Capture the cell that displays the provided text and extract its (X, Y) central coordinate. 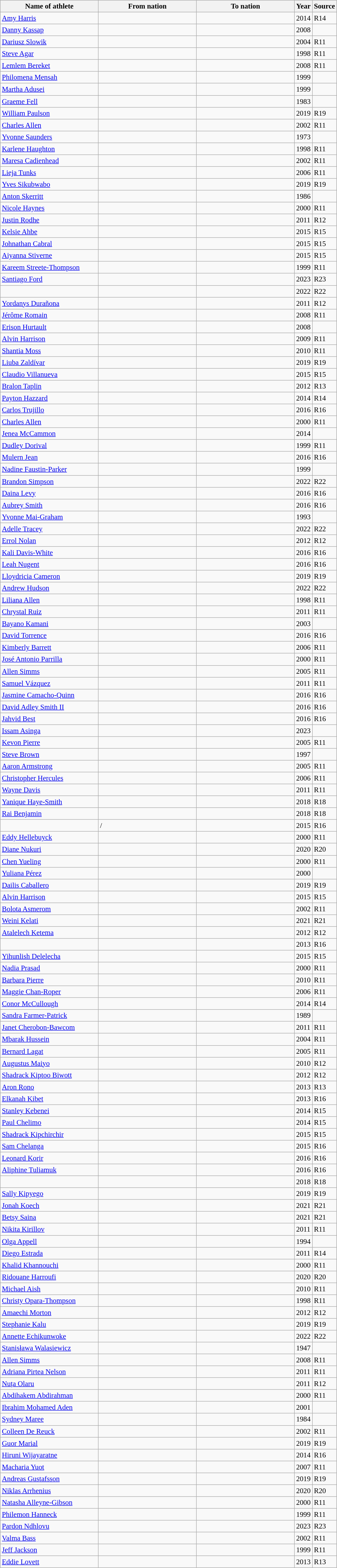
Hiruni Wijayaratne (49, 1455)
From nation (147, 6)
1984 (304, 1420)
Danny Kassap (49, 30)
Aron Rono (49, 1087)
Sandra Farmer-Patrick (49, 1016)
Jérôme Romain (49, 315)
Jahvid Best (49, 719)
Yvonne Saunders (49, 137)
Olga Appell (49, 1241)
Atalelech Ketema (49, 932)
Santiago Ford (49, 280)
Yvonne Mai-Graham (49, 517)
Mulern Jean (49, 458)
Leonard Korir (49, 1158)
Shantia Moss (49, 351)
Liuba Zaldívar (49, 363)
Eddie Lovett (49, 1562)
Ibrahim Mohamed Aden (49, 1408)
Issam Asinga (49, 731)
Liliana Allen (49, 600)
Shadrack Kipchirchir (49, 1134)
Mbarak Hussein (49, 1040)
Nicole Haynes (49, 208)
Aubrey Smith (49, 505)
Yuliana Pérez (49, 873)
Nikita Kirillov (49, 1229)
Kali Davis-White (49, 552)
Karlene Haughton (49, 149)
Philomena Mensah (49, 77)
1993 (304, 517)
Philemon Hanneck (49, 1514)
1994 (304, 1241)
Valma Bass (49, 1538)
Bolota Asmerom (49, 909)
Maresa Cadienhead (49, 161)
Carlos Trujillo (49, 410)
Amaechi Morton (49, 1312)
Christopher Hercules (49, 778)
Paul Chelimo (49, 1123)
Kimberly Barrett (49, 648)
Diego Estrada (49, 1253)
Adelle Tracey (49, 529)
/ (147, 826)
Diane Nukuri (49, 849)
2003 (304, 624)
Stephanie Kalu (49, 1324)
Chrystal Ruiz (49, 612)
Sydney Maree (49, 1420)
Michael Aish (49, 1289)
Nadine Faustin-Parker (49, 469)
Jasmine Camacho-Quinn (49, 695)
Macharia Yuot (49, 1467)
Weini Kelati (49, 921)
Name of athlete (49, 6)
1989 (304, 1016)
Daina Levy (49, 493)
Kelsie Ahbe (49, 232)
José Antonio Parrilla (49, 660)
Colleen De Reuck (49, 1431)
Steve Agar (49, 54)
Pardon Ndhlovu (49, 1526)
Dariusz Slowik (49, 42)
Sam Chelanga (49, 1146)
Graeme Fell (49, 101)
Erison Hurtault (49, 327)
Payton Hazzard (49, 398)
Bayano Kamani (49, 624)
Lemlem Bereket (49, 66)
Errol Nolan (49, 541)
Source (325, 6)
Chen Yueling (49, 861)
Dailis Caballero (49, 885)
Andrew Hudson (49, 588)
Aaron Armstrong (49, 766)
1986 (304, 196)
Martha Adusei (49, 89)
Janet Cherobon-Bawcom (49, 1028)
Bernard Lagat (49, 1051)
Eddy Hellebuyck (49, 837)
Steve Brown (49, 754)
Annette Echikunwoke (49, 1336)
David Adley Smith II (49, 707)
Lieja Tunks (49, 172)
Claudio Villanueva (49, 374)
Augustus Maiyo (49, 1063)
Aiyanna Stiverne (49, 256)
1983 (304, 101)
Jenea McCammon (49, 434)
Adriana Pirtea Nelson (49, 1372)
1947 (304, 1348)
2007 (304, 1467)
Barbara Pierre (49, 980)
Nuța Olaru (49, 1384)
Jonah Koech (49, 1206)
Year (304, 6)
Brandon Simpson (49, 481)
Yves Sikubwabo (49, 184)
1997 (304, 754)
Conor McCullough (49, 1004)
Andreas Gustafsson (49, 1479)
Natasha Alleyne-Gibson (49, 1503)
Guor Marial (49, 1443)
1973 (304, 137)
Ridouane Harroufi (49, 1277)
David Torrence (49, 636)
Betsy Saina (49, 1218)
2001 (304, 1408)
Wayne Davis (49, 790)
Maggie Chan-Roper (49, 992)
Kareem Streete-Thompson (49, 268)
Bralon Taplin (49, 386)
Stanisława Walasiewicz (49, 1348)
Abdihakem Abdirahman (49, 1396)
To nation (246, 6)
Aliphine Tuliamuk (49, 1170)
Stanley Kebenei (49, 1111)
Lloydricia Cameron (49, 576)
Khalid Khannouchi (49, 1265)
Yihunlish Delelecha (49, 956)
Elkanah Kibet (49, 1099)
Jeff Jackson (49, 1550)
2009 (304, 339)
Kevon Pierre (49, 743)
Justin Rodhe (49, 220)
Johnathan Cabral (49, 244)
Yordanys Durañona (49, 303)
Yanique Haye-Smith (49, 802)
Sally Kipyego (49, 1194)
William Paulson (49, 113)
Christy Opara-Thompson (49, 1301)
Amy Harris (49, 18)
Anton Skerritt (49, 196)
Shadrack Kiptoo Biwott (49, 1075)
Dudley Dorival (49, 446)
Leah Nugent (49, 564)
Nadia Prasad (49, 968)
Rai Benjamin (49, 814)
Niklas Arrhenius (49, 1491)
Samuel Vázquez (49, 683)
